Search for the cell housing the specified text and yield its (X, Y) center coordinate. 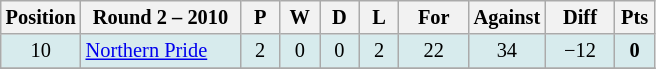
D (340, 17)
Round 2 – 2010 (161, 17)
Against (508, 17)
Position (41, 17)
−12 (580, 51)
Diff (580, 17)
Pts (635, 17)
For (434, 17)
10 (41, 51)
L (379, 17)
W (300, 17)
22 (434, 51)
34 (508, 51)
P (260, 17)
Northern Pride (161, 51)
